Extract the [X, Y] coordinate from the center of the cell holding the provided text.  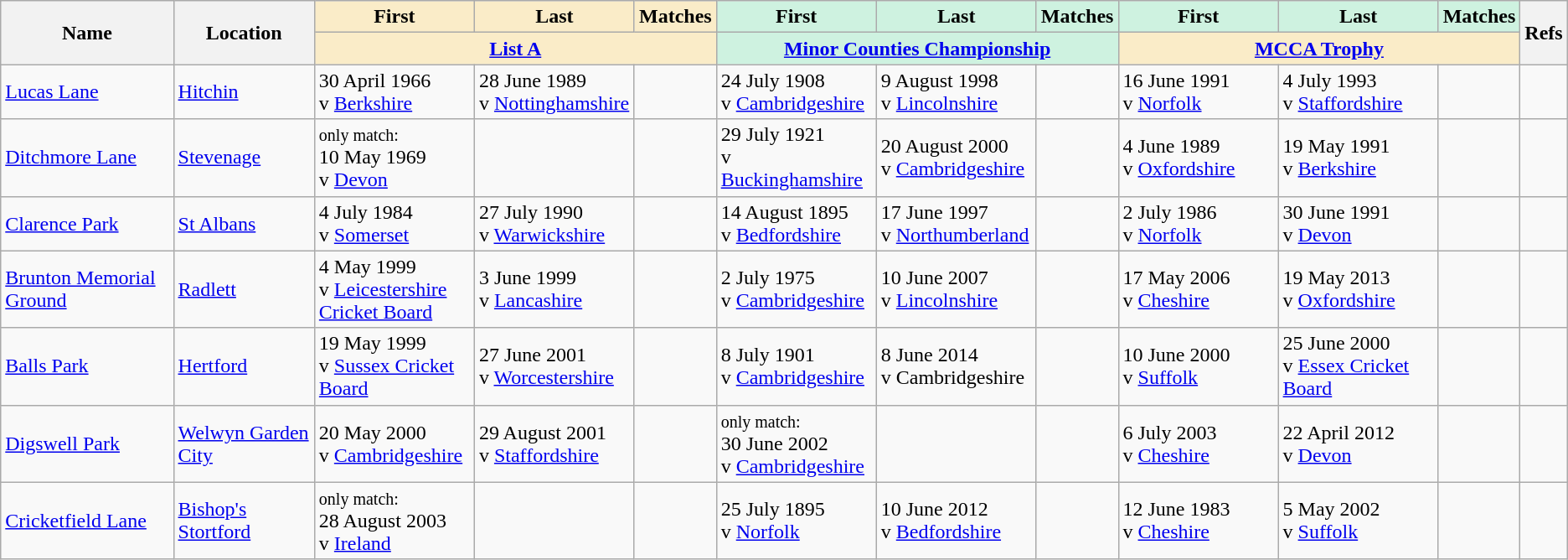
Location [244, 33]
16 June 1991v Norfolk [1198, 92]
2 July 1975v Cambridgeshire [796, 289]
Balls Park [87, 366]
Refs [1544, 33]
30 June 1991v Devon [1359, 223]
only match:30 June 2002v Cambridgeshire [796, 443]
30 April 1966v Berkshire [394, 92]
Ditchmore Lane [87, 158]
25 July 1895v Norfolk [796, 521]
27 July 1990v Warwickshire [554, 223]
Digswell Park [87, 443]
St Albans [244, 223]
29 August 2001v Staffordshire [554, 443]
Name [87, 33]
29 July 1921v Buckinghamshire [796, 158]
Cricketfield Lane [87, 521]
4 May 1999v Leicestershire Cricket Board [394, 289]
only match:28 August 2003v Ireland [394, 521]
22 April 2012v Devon [1359, 443]
19 May 1999v Sussex Cricket Board [394, 366]
10 June 2007v Lincolnshire [957, 289]
Clarence Park [87, 223]
Bishop's Stortford [244, 521]
Stevenage [244, 158]
4 July 1984v Somerset [394, 223]
19 May 1991v Berkshire [1359, 158]
Welwyn Garden City [244, 443]
MCCA Trophy [1319, 49]
17 June 1997v Northumberland [957, 223]
20 August 2000v Cambridgeshire [957, 158]
Hertford [244, 366]
14 August 1895v Bedfordshire [796, 223]
Brunton Memorial Ground [87, 289]
8 July 1901v Cambridgeshire [796, 366]
Lucas Lane [87, 92]
20 May 2000v Cambridgeshire [394, 443]
5 May 2002v Suffolk [1359, 521]
Minor Counties Championship [917, 49]
25 June 2000v Essex Cricket Board [1359, 366]
3 June 1999v Lancashire [554, 289]
17 May 2006v Cheshire [1198, 289]
2 July 1986v Norfolk [1198, 223]
4 July 1993v Staffordshire [1359, 92]
27 June 2001v Worcestershire [554, 366]
8 June 2014v Cambridgeshire [957, 366]
10 June 2000v Suffolk [1198, 366]
10 June 2012v Bedfordshire [957, 521]
6 July 2003v Cheshire [1198, 443]
Hitchin [244, 92]
only match:10 May 1969v Devon [394, 158]
Radlett [244, 289]
4 June 1989v Oxfordshire [1198, 158]
19 May 2013v Oxfordshire [1359, 289]
9 August 1998v Lincolnshire [957, 92]
12 June 1983v Cheshire [1198, 521]
List A [515, 49]
28 June 1989v Nottinghamshire [554, 92]
24 July 1908v Cambridgeshire [796, 92]
